Extract the [X, Y] coordinate from the center of the cell holding the provided text.  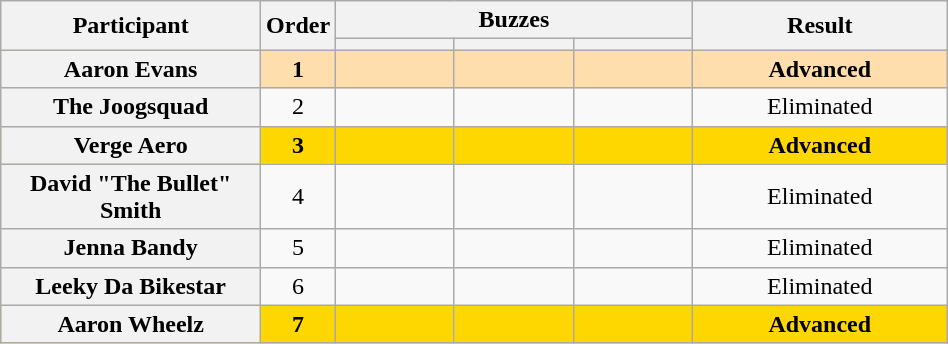
Participant [131, 26]
Aaron Wheelz [131, 324]
Leeky Da Bikestar [131, 286]
Jenna Bandy [131, 248]
The Joogsquad [131, 107]
3 [298, 145]
6 [298, 286]
2 [298, 107]
Aaron Evans [131, 69]
1 [298, 69]
Buzzes [514, 20]
4 [298, 196]
7 [298, 324]
Order [298, 26]
5 [298, 248]
David "The Bullet" Smith [131, 196]
Result [820, 26]
Verge Aero [131, 145]
